Provide the (x, y) coordinate of the cell's center where the given text is located.  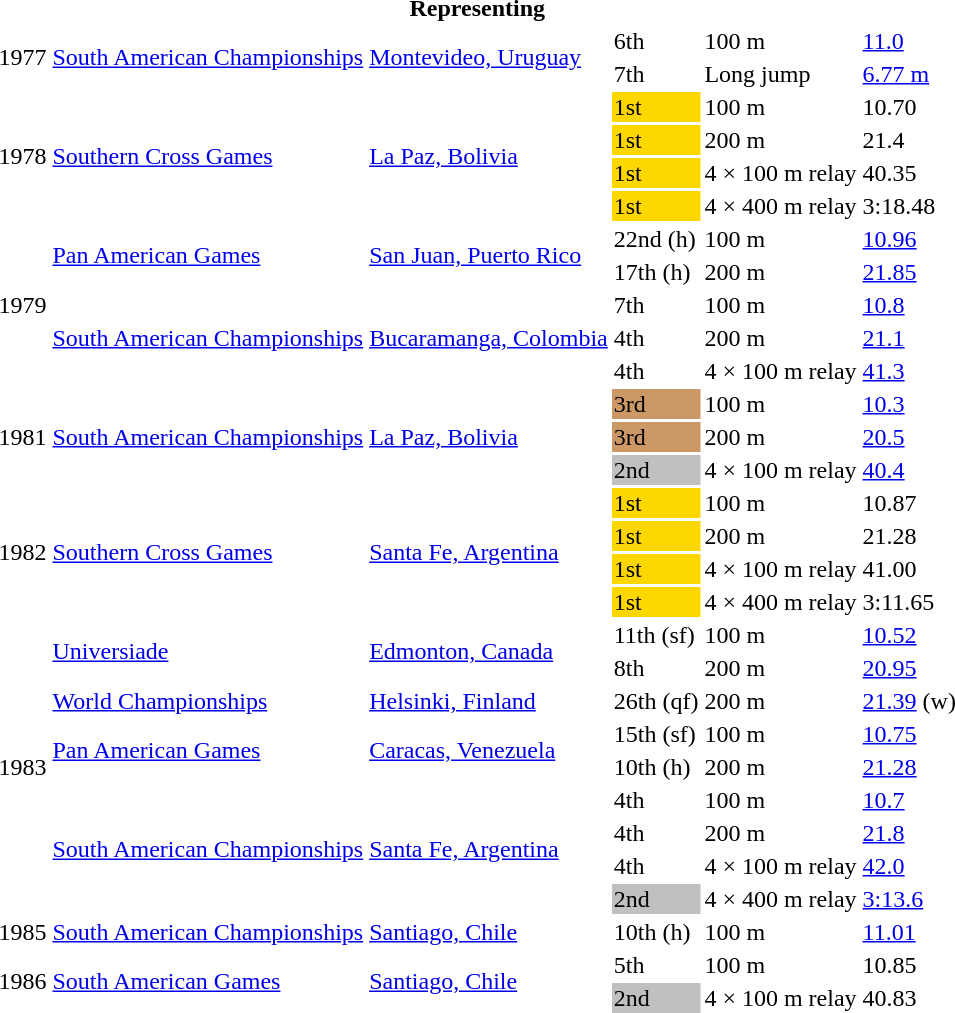
South American Games (208, 982)
5th (656, 965)
22nd (h) (656, 239)
Caracas, Venezuela (489, 750)
Bucaramanga, Colombia (489, 338)
Long jump (780, 74)
San Juan, Puerto Rico (489, 256)
11th (sf) (656, 635)
Helsinki, Finland (489, 701)
8th (656, 668)
17th (h) (656, 272)
Universiade (208, 652)
26th (qf) (656, 701)
15th (sf) (656, 734)
Montevideo, Uruguay (489, 58)
Edmonton, Canada (489, 652)
World Championships (208, 701)
6th (656, 41)
